Scan for the cell matching the given text and deliver its [X, Y] coordinate at center. 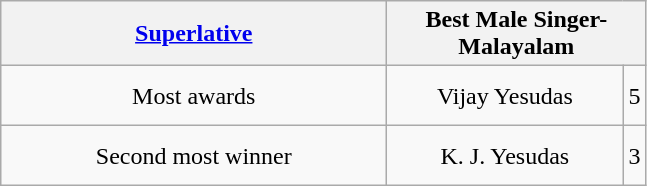
Superlative [194, 34]
K. J. Yesudas [505, 156]
Vijay Yesudas [505, 96]
3 [634, 156]
Second most winner [194, 156]
5 [634, 96]
Best Male Singer- Malayalam [516, 34]
Most awards [194, 96]
